Determine the [X, Y] coordinate at the center of the cell enclosing the given text.  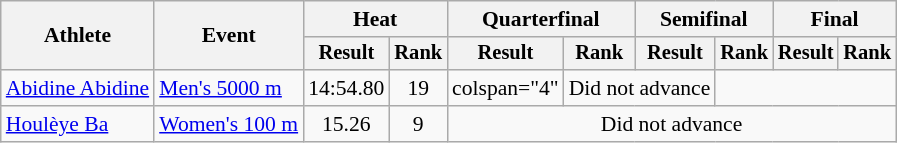
Semifinal [704, 19]
Athlete [78, 36]
Houlèye Ba [78, 124]
9 [418, 124]
Quarterfinal [541, 19]
19 [418, 88]
Women's 100 m [228, 124]
Event [228, 36]
Final [834, 19]
15.26 [346, 124]
Abidine Abidine [78, 88]
colspan="4" [506, 88]
Men's 5000 m [228, 88]
14:54.80 [346, 88]
Heat [375, 19]
